Locate the cell with the specified text and output its [X, Y] center coordinate. 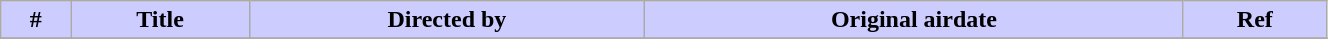
Ref [1254, 20]
Directed by [446, 20]
Original airdate [914, 20]
# [36, 20]
Title [160, 20]
